Identify which cell holds the provided text, then report its [X, Y] central coordinate. 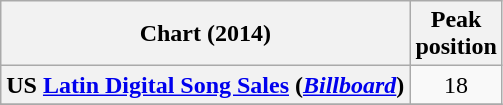
Peakposition [456, 34]
18 [456, 85]
US Latin Digital Song Sales (Billboard) [206, 85]
Chart (2014) [206, 34]
